Return (x, y) of the center of cell containing provided text 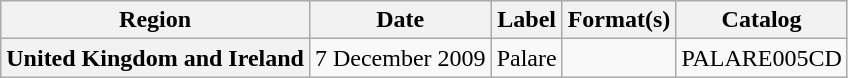
7 December 2009 (400, 58)
Date (400, 20)
Palare (526, 58)
United Kingdom and Ireland (156, 58)
Format(s) (619, 20)
PALARE005CD (762, 58)
Label (526, 20)
Catalog (762, 20)
Region (156, 20)
